Return [X, Y] of the center of cell containing provided text 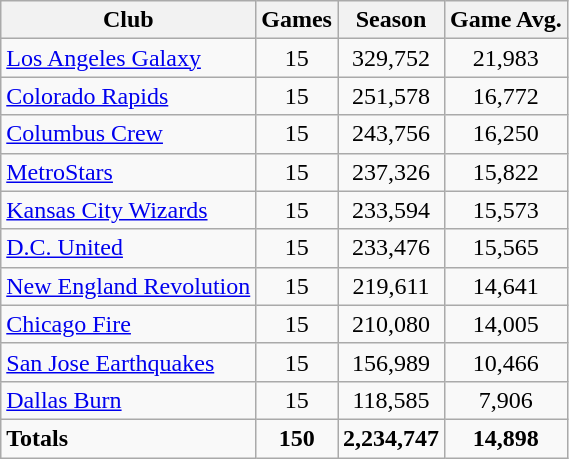
15,822 [506, 172]
156,989 [392, 362]
210,080 [392, 324]
16,250 [506, 134]
329,752 [392, 58]
MetroStars [128, 172]
Season [392, 20]
21,983 [506, 58]
Game Avg. [506, 20]
Club [128, 20]
D.C. United [128, 248]
7,906 [506, 400]
Totals [128, 438]
219,611 [392, 286]
Kansas City Wizards [128, 210]
Chicago Fire [128, 324]
Columbus Crew [128, 134]
New England Revolution [128, 286]
14,898 [506, 438]
2,234,747 [392, 438]
15,565 [506, 248]
Colorado Rapids [128, 96]
Games [297, 20]
251,578 [392, 96]
San Jose Earthquakes [128, 362]
16,772 [506, 96]
Dallas Burn [128, 400]
233,476 [392, 248]
233,594 [392, 210]
14,641 [506, 286]
243,756 [392, 134]
14,005 [506, 324]
Los Angeles Galaxy [128, 58]
118,585 [392, 400]
15,573 [506, 210]
237,326 [392, 172]
10,466 [506, 362]
150 [297, 438]
